Extract the (X, Y) coordinate from the center of the cell holding the provided text.  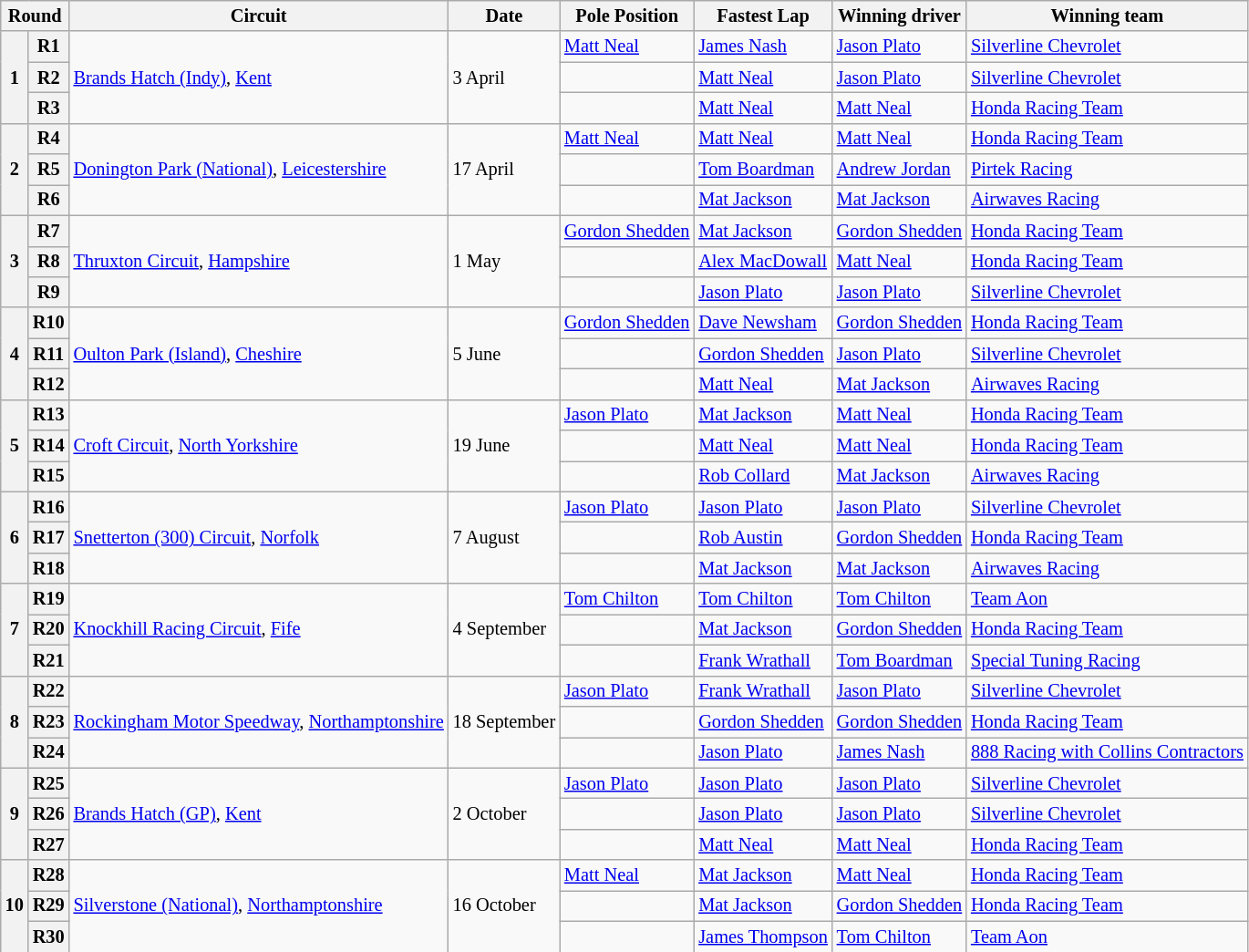
R19 (49, 599)
4 September (504, 629)
R1 (49, 47)
Special Tuning Racing (1107, 660)
16 October (504, 906)
R11 (49, 354)
1 (15, 77)
18 September (504, 722)
Silverstone (National), Northamptonshire (259, 906)
R9 (49, 292)
2 (15, 170)
19 June (504, 445)
R24 (49, 752)
7 August (504, 538)
Donington Park (National), Leicestershire (259, 170)
Oulton Park (Island), Cheshire (259, 354)
R16 (49, 507)
R10 (49, 323)
R22 (49, 691)
3 (15, 261)
R14 (49, 446)
Alex MacDowall (762, 262)
R20 (49, 629)
Brands Hatch (GP), Kent (259, 813)
R18 (49, 568)
R15 (49, 476)
R28 (49, 875)
8 (15, 722)
7 (15, 629)
Winning driver (899, 16)
R7 (49, 231)
Brands Hatch (Indy), Kent (259, 77)
5 (15, 445)
Snetterton (300) Circuit, Norfolk (259, 538)
Pirtek Racing (1107, 170)
Rob Austin (762, 537)
James Thompson (762, 936)
R13 (49, 415)
Andrew Jordan (899, 170)
Date (504, 16)
Croft Circuit, North Yorkshire (259, 445)
Rob Collard (762, 476)
Pole Position (627, 16)
1 May (504, 261)
Dave Newsham (762, 323)
R25 (49, 783)
R8 (49, 262)
10 (15, 906)
R29 (49, 905)
R26 (49, 813)
17 April (504, 170)
Rockingham Motor Speedway, Northamptonshire (259, 722)
6 (15, 538)
Round (35, 16)
R17 (49, 537)
R5 (49, 170)
R21 (49, 660)
R3 (49, 108)
3 April (504, 77)
R27 (49, 844)
Fastest Lap (762, 16)
R12 (49, 384)
R2 (49, 78)
888 Racing with Collins Contractors (1107, 752)
R30 (49, 936)
R6 (49, 200)
9 (15, 813)
R23 (49, 721)
R4 (49, 139)
Thruxton Circuit, Hampshire (259, 261)
4 (15, 354)
Knockhill Racing Circuit, Fife (259, 629)
2 October (504, 813)
5 June (504, 354)
Winning team (1107, 16)
Circuit (259, 16)
